Detect which cell encompasses the target text, then output its [X, Y] center coordinate. 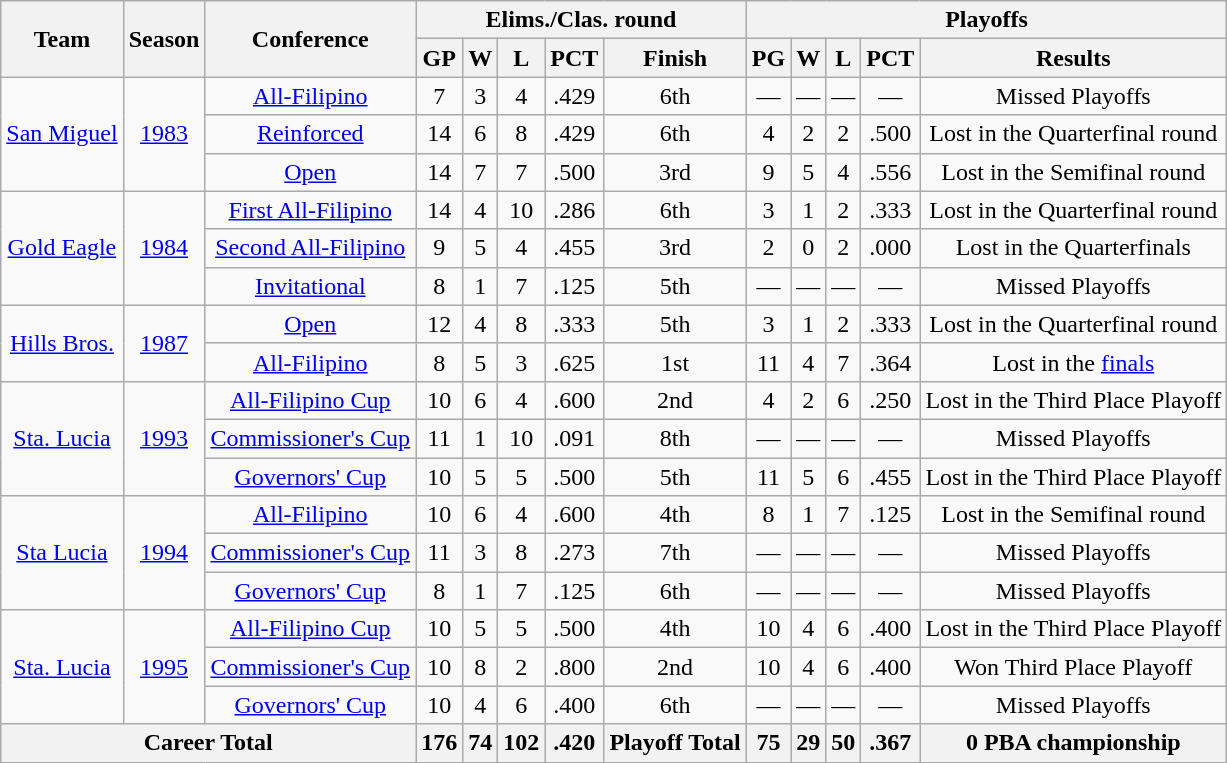
Results [1074, 58]
Career Total [208, 743]
Won Third Place Playoff [1074, 667]
San Miguel [62, 134]
1994 [164, 553]
.250 [890, 400]
Hills Bros. [62, 343]
GP [440, 58]
1984 [164, 248]
Playoffs [986, 20]
29 [808, 743]
Conference [310, 39]
102 [522, 743]
.420 [574, 743]
12 [440, 324]
Lost in the Quarterfinals [1074, 248]
.367 [890, 743]
.273 [574, 553]
8th [675, 438]
Invitational [310, 286]
50 [844, 743]
0 [808, 248]
.625 [574, 362]
.091 [574, 438]
First All-Filipino [310, 210]
Second All-Filipino [310, 248]
Sta Lucia [62, 553]
1995 [164, 667]
Playoff Total [675, 743]
.000 [890, 248]
Team [62, 39]
.364 [890, 362]
1987 [164, 343]
Lost in the finals [1074, 362]
PG [768, 58]
1983 [164, 134]
.800 [574, 667]
Gold Eagle [62, 248]
Elims./Clas. round [582, 20]
1993 [164, 438]
7th [675, 553]
1st [675, 362]
75 [768, 743]
Reinforced [310, 134]
.556 [890, 172]
74 [480, 743]
.286 [574, 210]
Finish [675, 58]
0 PBA championship [1074, 743]
Season [164, 39]
176 [440, 743]
